Find where the given text appears and provide that cell's center as (x, y) coordinate. 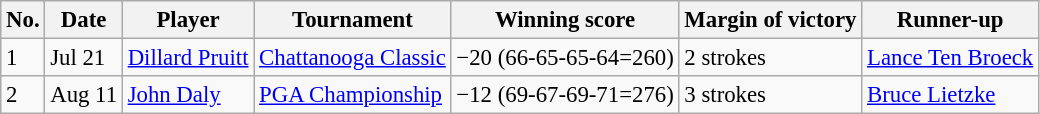
Player (188, 20)
Bruce Lietzke (950, 95)
Jul 21 (84, 58)
Date (84, 20)
Aug 11 (84, 95)
Tournament (352, 20)
2 (23, 95)
3 strokes (770, 95)
1 (23, 58)
Winning score (565, 20)
−12 (69-67-69-71=276) (565, 95)
Dillard Pruitt (188, 58)
Lance Ten Broeck (950, 58)
John Daly (188, 95)
Runner-up (950, 20)
No. (23, 20)
2 strokes (770, 58)
Chattanooga Classic (352, 58)
Margin of victory (770, 20)
PGA Championship (352, 95)
−20 (66-65-65-64=260) (565, 58)
